Provide the [X, Y] coordinate of the cell's center where the given text is located.  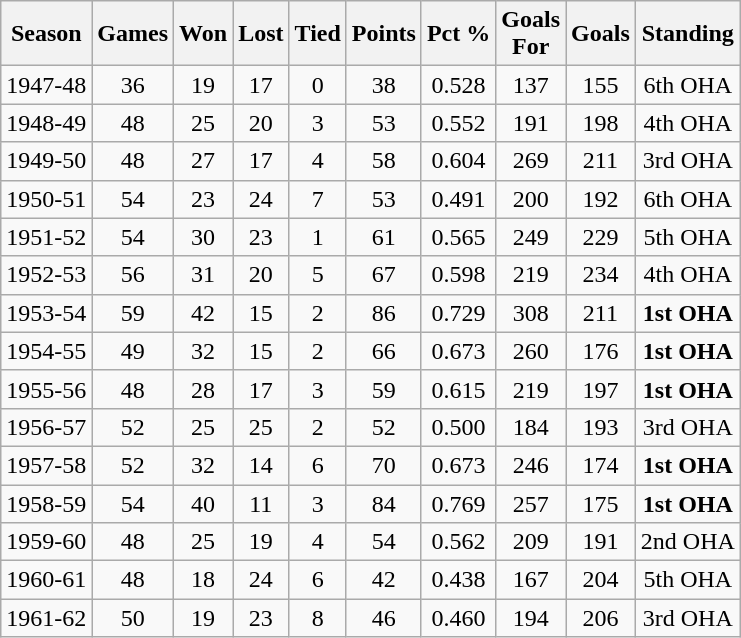
0.438 [458, 580]
229 [601, 237]
70 [384, 465]
18 [204, 580]
56 [133, 275]
155 [601, 85]
174 [601, 465]
1961-62 [46, 618]
0.729 [458, 313]
Tied [318, 34]
84 [384, 503]
260 [531, 351]
249 [531, 237]
Points [384, 34]
38 [384, 85]
46 [384, 618]
0.491 [458, 199]
86 [384, 313]
8 [318, 618]
Lost [261, 34]
7 [318, 199]
1957-58 [46, 465]
1948-49 [46, 123]
0.528 [458, 85]
28 [204, 389]
209 [531, 542]
1947-48 [46, 85]
0 [318, 85]
0.769 [458, 503]
Games [133, 34]
1955-56 [46, 389]
1949-50 [46, 161]
1953-54 [46, 313]
58 [384, 161]
234 [601, 275]
0.562 [458, 542]
1 [318, 237]
0.460 [458, 618]
40 [204, 503]
175 [601, 503]
Won [204, 34]
269 [531, 161]
198 [601, 123]
1954-55 [46, 351]
31 [204, 275]
0.598 [458, 275]
194 [531, 618]
GoalsFor [531, 34]
1950-51 [46, 199]
1952-53 [46, 275]
257 [531, 503]
176 [601, 351]
14 [261, 465]
193 [601, 427]
66 [384, 351]
0.565 [458, 237]
246 [531, 465]
137 [531, 85]
1959-60 [46, 542]
49 [133, 351]
Goals [601, 34]
50 [133, 618]
0.604 [458, 161]
Standing [688, 34]
308 [531, 313]
61 [384, 237]
30 [204, 237]
Season [46, 34]
67 [384, 275]
1960-61 [46, 580]
192 [601, 199]
206 [601, 618]
36 [133, 85]
197 [601, 389]
200 [531, 199]
1951-52 [46, 237]
0.500 [458, 427]
184 [531, 427]
Pct % [458, 34]
5 [318, 275]
27 [204, 161]
0.615 [458, 389]
204 [601, 580]
1958-59 [46, 503]
1956-57 [46, 427]
167 [531, 580]
0.552 [458, 123]
2nd OHA [688, 542]
11 [261, 503]
